Return the [X, Y] coordinate for the center point of the cell that contains the specified text.  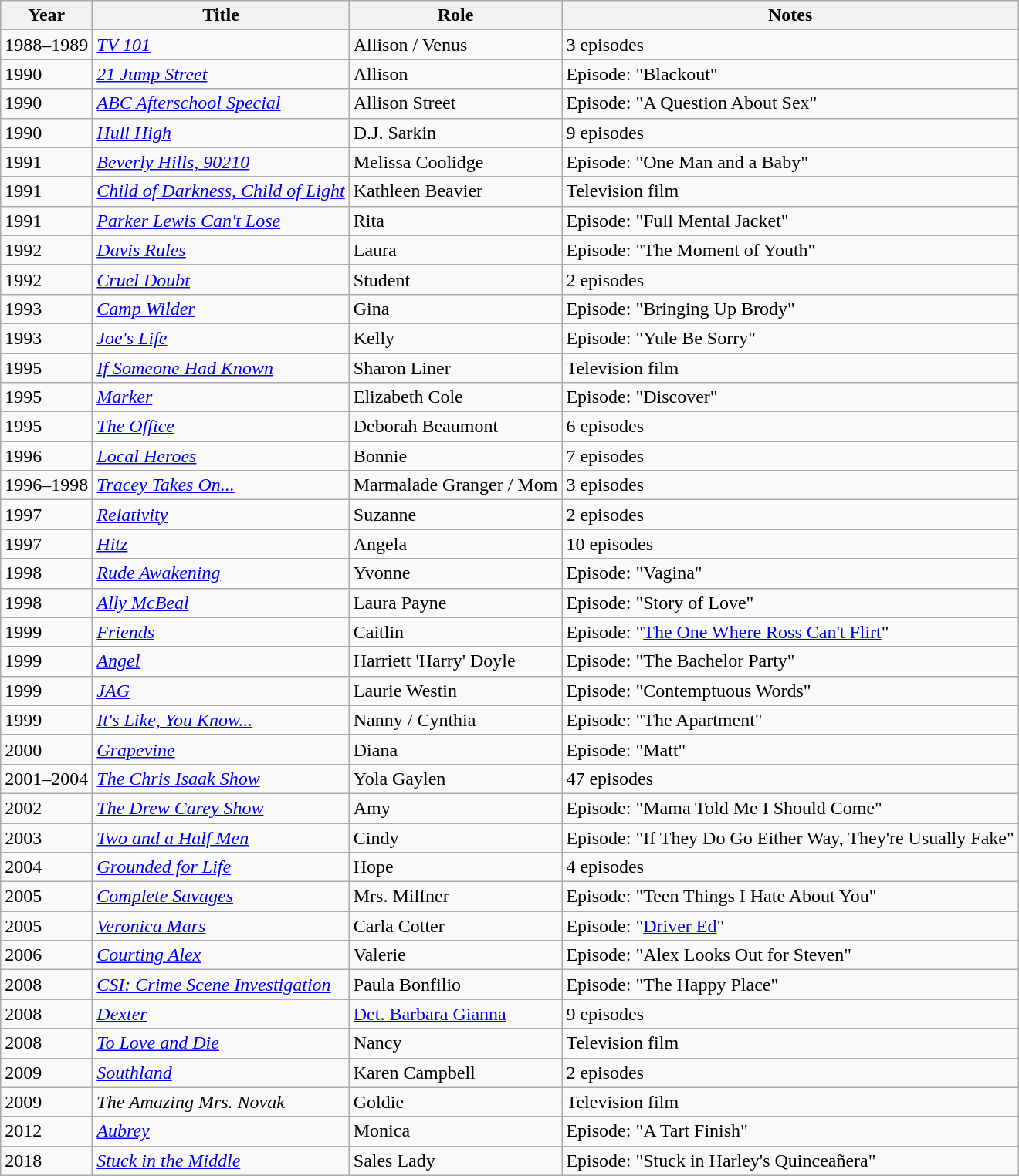
Cindy [455, 837]
Davis Rules [221, 250]
Episode: "A Tart Finish" [790, 1131]
10 episodes [790, 544]
TV 101 [221, 45]
Ally McBeal [221, 603]
Episode: "The Happy Place" [790, 985]
ABC Afterschool Special [221, 103]
Episode: "The Bachelor Party" [790, 661]
Hitz [221, 544]
Kelly [455, 338]
Valerie [455, 955]
Hull High [221, 133]
Episode: "Bringing Up Brody" [790, 309]
Nanny / Cynthia [455, 720]
Karen Campbell [455, 1073]
Carla Cotter [455, 926]
It's Like, You Know... [221, 720]
2004 [46, 867]
Det. Barbara Gianna [455, 1014]
Caitlin [455, 632]
CSI: Crime Scene Investigation [221, 985]
The Chris Isaak Show [221, 779]
The Drew Carey Show [221, 808]
Year [46, 15]
Grounded for Life [221, 867]
Angela [455, 544]
To Love and Die [221, 1043]
Angel [221, 661]
Mrs. Milfner [455, 897]
Laura Payne [455, 603]
Student [455, 279]
2006 [46, 955]
Sharon Liner [455, 368]
Episode: "Mama Told Me I Should Come" [790, 808]
Gina [455, 309]
Episode: "Driver Ed" [790, 926]
4 episodes [790, 867]
Hope [455, 867]
JAG [221, 691]
Monica [455, 1131]
Episode: "The One Where Ross Can't Flirt" [790, 632]
Episode: "Discover" [790, 397]
Episode: "Matt" [790, 749]
Tracey Takes On... [221, 485]
Episode: "Yule Be Sorry" [790, 338]
Dexter [221, 1014]
Melissa Coolidge [455, 162]
1988–1989 [46, 45]
1996–1998 [46, 485]
Allison [455, 74]
Marker [221, 397]
Episode: "The Moment of Youth" [790, 250]
Grapevine [221, 749]
Cruel Doubt [221, 279]
2002 [46, 808]
6 episodes [790, 427]
2012 [46, 1131]
Child of Darkness, Child of Light [221, 191]
Yola Gaylen [455, 779]
Notes [790, 15]
Episode: "Contemptuous Words" [790, 691]
Friends [221, 632]
Laura [455, 250]
Veronica Mars [221, 926]
The Amazing Mrs. Novak [221, 1102]
Role [455, 15]
Nancy [455, 1043]
Elizabeth Cole [455, 397]
The Office [221, 427]
Joe's Life [221, 338]
Aubrey [221, 1131]
Complete Savages [221, 897]
Relativity [221, 515]
Amy [455, 808]
Laurie Westin [455, 691]
Episode: "Alex Looks Out for Steven" [790, 955]
Harriett 'Harry' Doyle [455, 661]
Camp Wilder [221, 309]
Episode: "Teen Things I Hate About You" [790, 897]
Deborah Beaumont [455, 427]
Beverly Hills, 90210 [221, 162]
Kathleen Beavier [455, 191]
Marmalade Granger / Mom [455, 485]
Episode: "Vagina" [790, 573]
Diana [455, 749]
Rude Awakening [221, 573]
Episode: "The Apartment" [790, 720]
Yvonne [455, 573]
Parker Lewis Can't Lose [221, 221]
Episode: "Blackout" [790, 74]
Episode: "Stuck in Harley's Quinceañera" [790, 1161]
2001–2004 [46, 779]
Episode: "If They Do Go Either Way, They're Usually Fake" [790, 837]
2003 [46, 837]
Allison / Venus [455, 45]
Rita [455, 221]
If Someone Had Known [221, 368]
Two and a Half Men [221, 837]
Sales Lady [455, 1161]
Allison Street [455, 103]
Local Heroes [221, 456]
Bonnie [455, 456]
1996 [46, 456]
Suzanne [455, 515]
2018 [46, 1161]
Goldie [455, 1102]
Paula Bonfilio [455, 985]
47 episodes [790, 779]
7 episodes [790, 456]
21 Jump Street [221, 74]
D.J. Sarkin [455, 133]
Stuck in the Middle [221, 1161]
Episode: "Full Mental Jacket" [790, 221]
Episode: "Story of Love" [790, 603]
Title [221, 15]
Courting Alex [221, 955]
2000 [46, 749]
Southland [221, 1073]
Episode: "One Man and a Baby" [790, 162]
Episode: "A Question About Sex" [790, 103]
